Identify which cell holds the provided text, then report its [X, Y] central coordinate. 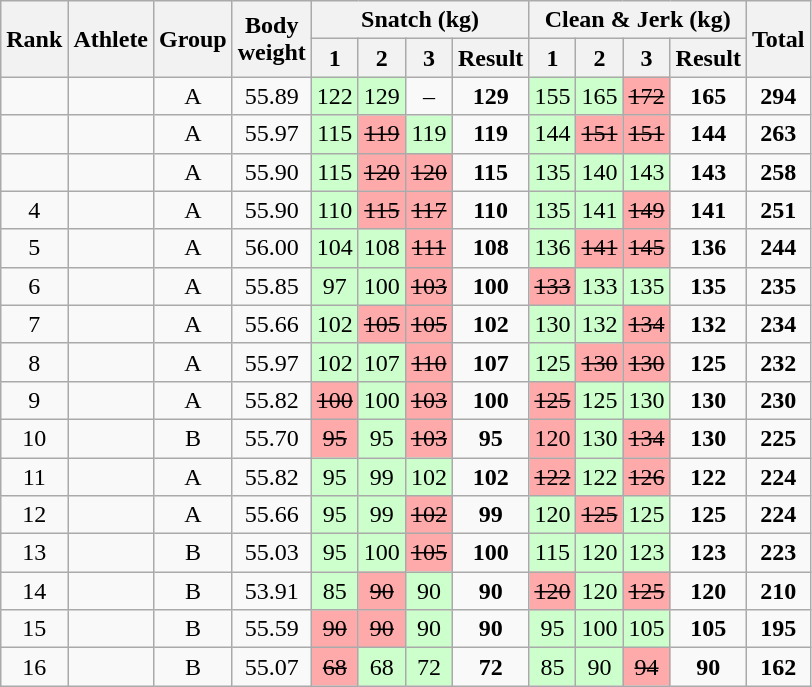
162 [778, 667]
210 [778, 591]
149 [646, 210]
111 [428, 248]
55.03 [272, 553]
56.00 [272, 248]
9 [34, 400]
8 [34, 362]
294 [778, 96]
Athlete [111, 39]
258 [778, 172]
223 [778, 553]
11 [34, 477]
234 [778, 324]
55.85 [272, 286]
10 [34, 438]
140 [600, 172]
104 [334, 248]
225 [778, 438]
55.89 [272, 96]
55.07 [272, 667]
6 [34, 286]
126 [646, 477]
Rank [34, 39]
155 [552, 96]
244 [778, 248]
53.91 [272, 591]
251 [778, 210]
4 [34, 210]
Bodyweight [272, 39]
55.70 [272, 438]
230 [778, 400]
– [428, 96]
Clean & Jerk (kg) [638, 20]
97 [334, 286]
13 [34, 553]
232 [778, 362]
145 [646, 248]
117 [428, 210]
263 [778, 134]
5 [34, 248]
15 [34, 629]
7 [34, 324]
195 [778, 629]
Group [194, 39]
16 [34, 667]
172 [646, 96]
Total [778, 39]
12 [34, 515]
14 [34, 591]
55.59 [272, 629]
Snatch (kg) [420, 20]
94 [646, 667]
235 [778, 286]
